Pinpoint the cell where the given text exists, returning its [x, y] midpoint coordinate. 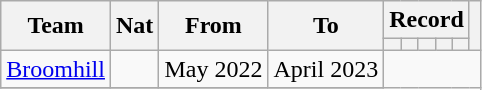
From [214, 26]
To [326, 26]
Record [427, 20]
May 2022 [214, 69]
Team [56, 26]
April 2023 [326, 69]
Broomhill [56, 69]
Nat [134, 26]
